Search for the cell housing the specified text and yield its [X, Y] center coordinate. 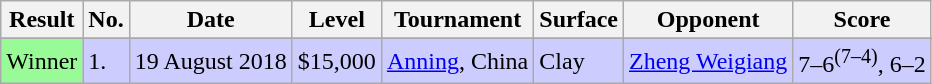
Score [862, 20]
Level [336, 20]
Anning, China [457, 62]
1. [106, 62]
Opponent [708, 20]
Date [210, 20]
Surface [579, 20]
Tournament [457, 20]
No. [106, 20]
Winner [42, 62]
7–6(7–4), 6–2 [862, 62]
Clay [579, 62]
$15,000 [336, 62]
19 August 2018 [210, 62]
Zheng Weigiang [708, 62]
Result [42, 20]
